From the cell containing the given text, extract its center point as (X, Y) coordinate. 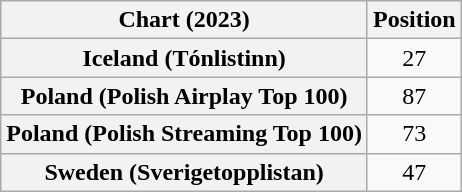
Position (414, 20)
87 (414, 96)
73 (414, 134)
Iceland (Tónlistinn) (184, 58)
Sweden (Sverigetopplistan) (184, 172)
Poland (Polish Streaming Top 100) (184, 134)
Chart (2023) (184, 20)
27 (414, 58)
47 (414, 172)
Poland (Polish Airplay Top 100) (184, 96)
